Find where the given text appears and provide that cell's center as (X, Y) coordinate. 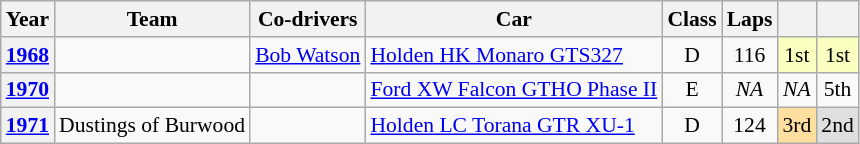
124 (750, 126)
Dustings of Burwood (152, 126)
5th (838, 90)
Ford XW Falcon GTHO Phase II (514, 90)
Co-drivers (308, 19)
1971 (28, 126)
3rd (796, 126)
1968 (28, 55)
Bob Watson (308, 55)
E (692, 90)
Year (28, 19)
Class (692, 19)
Team (152, 19)
2nd (838, 126)
1970 (28, 90)
116 (750, 55)
Holden HK Monaro GTS327 (514, 55)
Holden LC Torana GTR XU-1 (514, 126)
Laps (750, 19)
Car (514, 19)
